Extract the [X, Y] coordinate from the center of the cell holding the provided text.  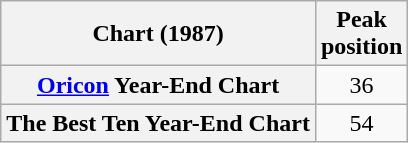
54 [361, 123]
The Best Ten Year-End Chart [158, 123]
Chart (1987) [158, 34]
36 [361, 85]
Peakposition [361, 34]
Oricon Year-End Chart [158, 85]
